Pinpoint the cell where the given text exists, returning its [X, Y] midpoint coordinate. 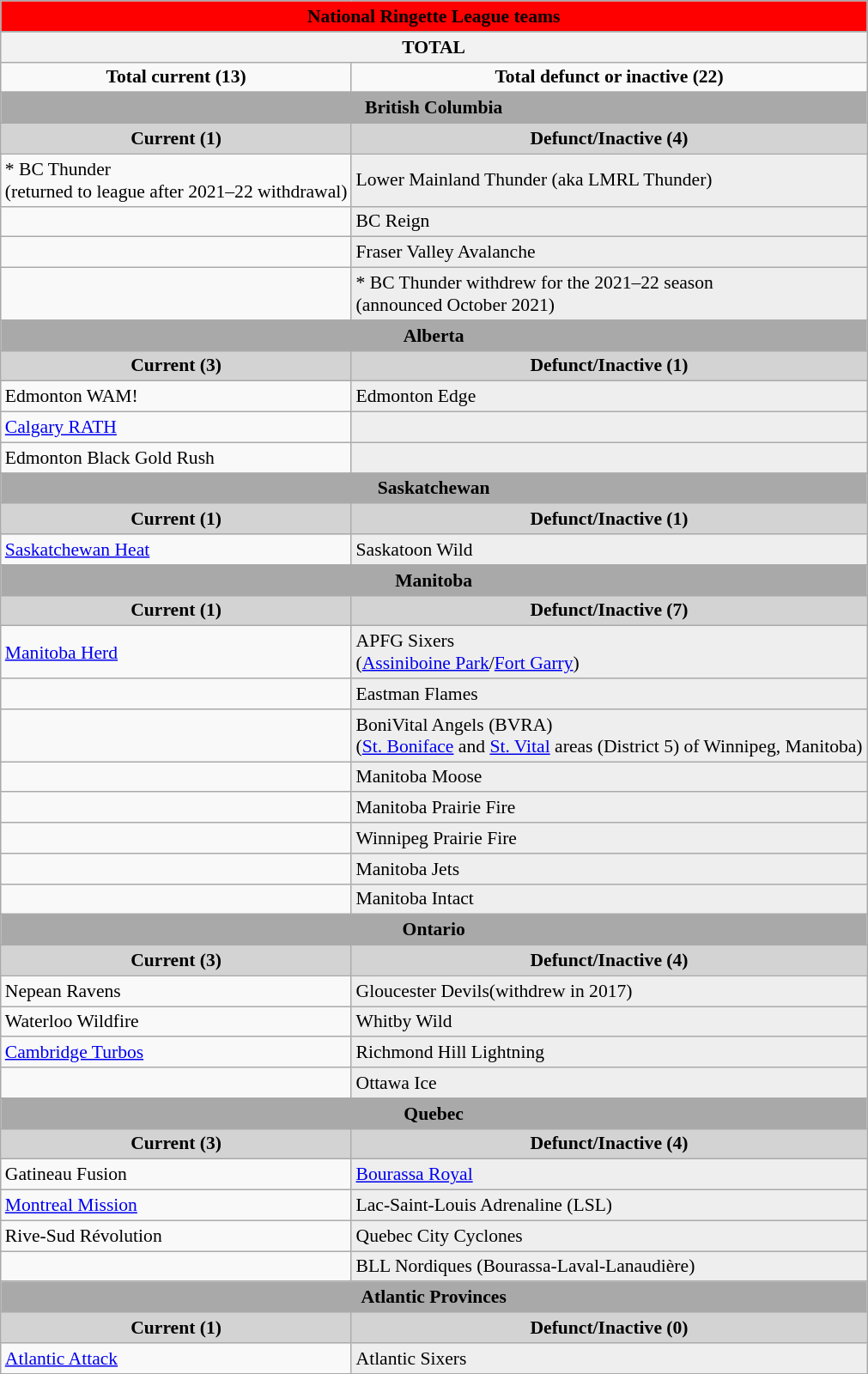
Calgary RATH [177, 428]
British Columbia [434, 108]
Waterloo Wildfire [177, 1022]
BoniVital Angels (BVRA)(St. Boniface and St. Vital areas (District 5) of Winnipeg, Manitoba) [609, 735]
TOTAL [434, 47]
Manitoba Herd [177, 653]
Total current (13) [177, 77]
Winnipeg Prairie Fire [609, 838]
Defunct/Inactive (7) [609, 611]
Lac-Saint-Louis Adrenaline (LSL) [609, 1206]
Saskatchewan [434, 489]
National Ringette League teams [434, 16]
BLL Nordiques (Bourassa-Laval-Lanaudière) [609, 1267]
APFG Sixers(Assiniboine Park/Fort Garry) [609, 653]
Gatineau Fusion [177, 1175]
Nepean Ravens [177, 991]
* BC Thunder withdrew for the 2021–22 season(announced October 2021) [609, 294]
* BC Thunder(returned to league after 2021–22 withdrawal) [177, 180]
Total defunct or inactive (22) [609, 77]
Ontario [434, 930]
Quebec [434, 1114]
Edmonton WAM! [177, 397]
Gloucester Devils(withdrew in 2017)⁣ [609, 991]
Edmonton Edge [609, 397]
Eastman Flames [609, 694]
BC Reign [609, 222]
Quebec City Cyclones [609, 1236]
Fraser Valley Avalanche⁣ [609, 252]
Rive-Sud Révolution [177, 1236]
Saskatchewan Heat [177, 550]
Manitoba Moose [609, 777]
Montreal Mission [177, 1206]
Bourassa Royal [609, 1175]
Alberta [434, 336]
Lower Mainland Thunder (aka LMRL Thunder) [609, 180]
Manitoba Jets [609, 869]
Edmonton Black Gold Rush [177, 458]
Whitby Wild [609, 1022]
Atlantic Attack [177, 1359]
Ottawa Ice [609, 1083]
Atlantic Provinces [434, 1298]
Atlantic Sixers [609, 1359]
Defunct/Inactive (0) [609, 1328]
Saskatoon Wild⁣ [609, 550]
Manitoba Prairie Fire [609, 808]
Cambridge Turbos [177, 1053]
Manitoba [434, 581]
Richmond Hill Lightning [609, 1053]
Manitoba Intact [609, 899]
